Search for the cell housing the specified text and yield its [x, y] center coordinate. 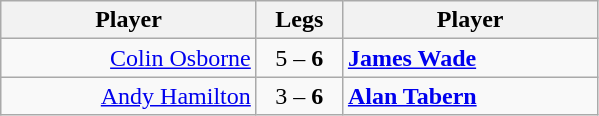
5 – 6 [299, 58]
Alan Tabern [470, 96]
Andy Hamilton [129, 96]
Legs [299, 20]
James Wade [470, 58]
3 – 6 [299, 96]
Colin Osborne [129, 58]
